Capture the cell that displays the provided text and extract its [x, y] central coordinate. 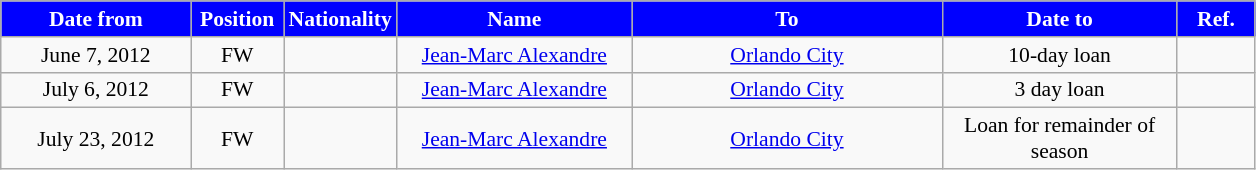
3 day loan [1060, 90]
Loan for remainder of season [1060, 138]
June 7, 2012 [96, 55]
Nationality [340, 19]
July 23, 2012 [96, 138]
10-day loan [1060, 55]
Date from [96, 19]
Position [238, 19]
July 6, 2012 [96, 90]
Name [514, 19]
Date to [1060, 19]
Ref. [1216, 19]
To [787, 19]
